Provide the [X, Y] coordinate of the cell's center where the given text is located.  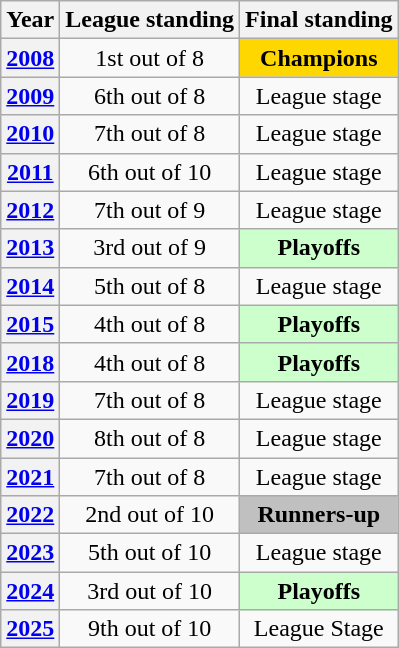
2021 [30, 477]
League standing [150, 20]
5th out of 10 [150, 553]
2015 [30, 324]
6th out of 10 [150, 172]
League Stage [319, 629]
Final standing [319, 20]
9th out of 10 [150, 629]
2023 [30, 553]
5th out of 8 [150, 286]
2010 [30, 134]
7th out of 9 [150, 210]
2012 [30, 210]
1st out of 8 [150, 58]
3rd out of 10 [150, 591]
2022 [30, 515]
2013 [30, 248]
2019 [30, 400]
Runners-up [319, 515]
3rd out of 9 [150, 248]
Year [30, 20]
2020 [30, 438]
Champions [319, 58]
2009 [30, 96]
2018 [30, 362]
2025 [30, 629]
2008 [30, 58]
2nd out of 10 [150, 515]
2011 [30, 172]
2014 [30, 286]
8th out of 8 [150, 438]
6th out of 8 [150, 96]
2024 [30, 591]
